Search for the cell housing the specified text and yield its [x, y] center coordinate. 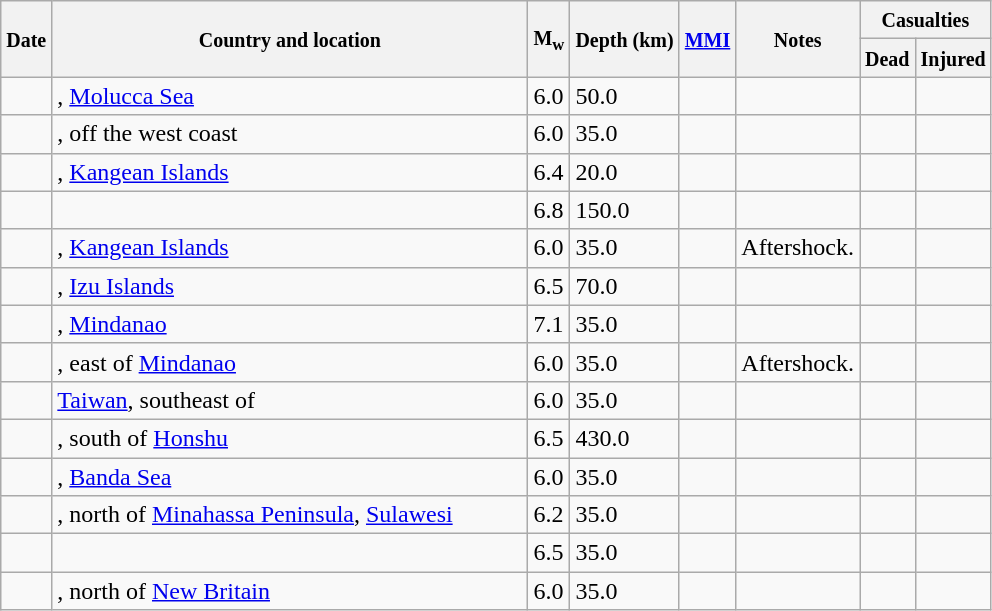
430.0 [624, 438]
70.0 [624, 286]
20.0 [624, 172]
150.0 [624, 210]
Date [26, 39]
, south of Honshu [290, 438]
Mw [549, 39]
, north of Minahassa Peninsula, Sulawesi [290, 515]
6.8 [549, 210]
Taiwan, southeast of [290, 400]
, Molucca Sea [290, 96]
Injured [953, 58]
50.0 [624, 96]
6.2 [549, 515]
Country and location [290, 39]
, Mindanao [290, 324]
MMI [708, 39]
, Banda Sea [290, 477]
6.4 [549, 172]
, east of Mindanao [290, 362]
Depth (km) [624, 39]
Notes [798, 39]
, Izu Islands [290, 286]
7.1 [549, 324]
, north of New Britain [290, 591]
Dead [888, 58]
, off the west coast [290, 134]
Casualties [926, 20]
